Search for the cell housing the specified text and yield its (x, y) center coordinate. 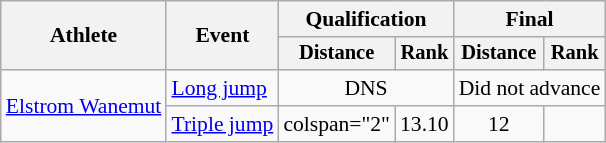
12 (499, 124)
DNS (366, 88)
Final (530, 19)
Triple jump (222, 124)
Event (222, 36)
colspan="2" (336, 124)
Did not advance (530, 88)
13.10 (424, 124)
Long jump (222, 88)
Elstrom Wanemut (84, 106)
Qualification (366, 19)
Athlete (84, 36)
